Search for the cell housing the specified text and yield its [x, y] center coordinate. 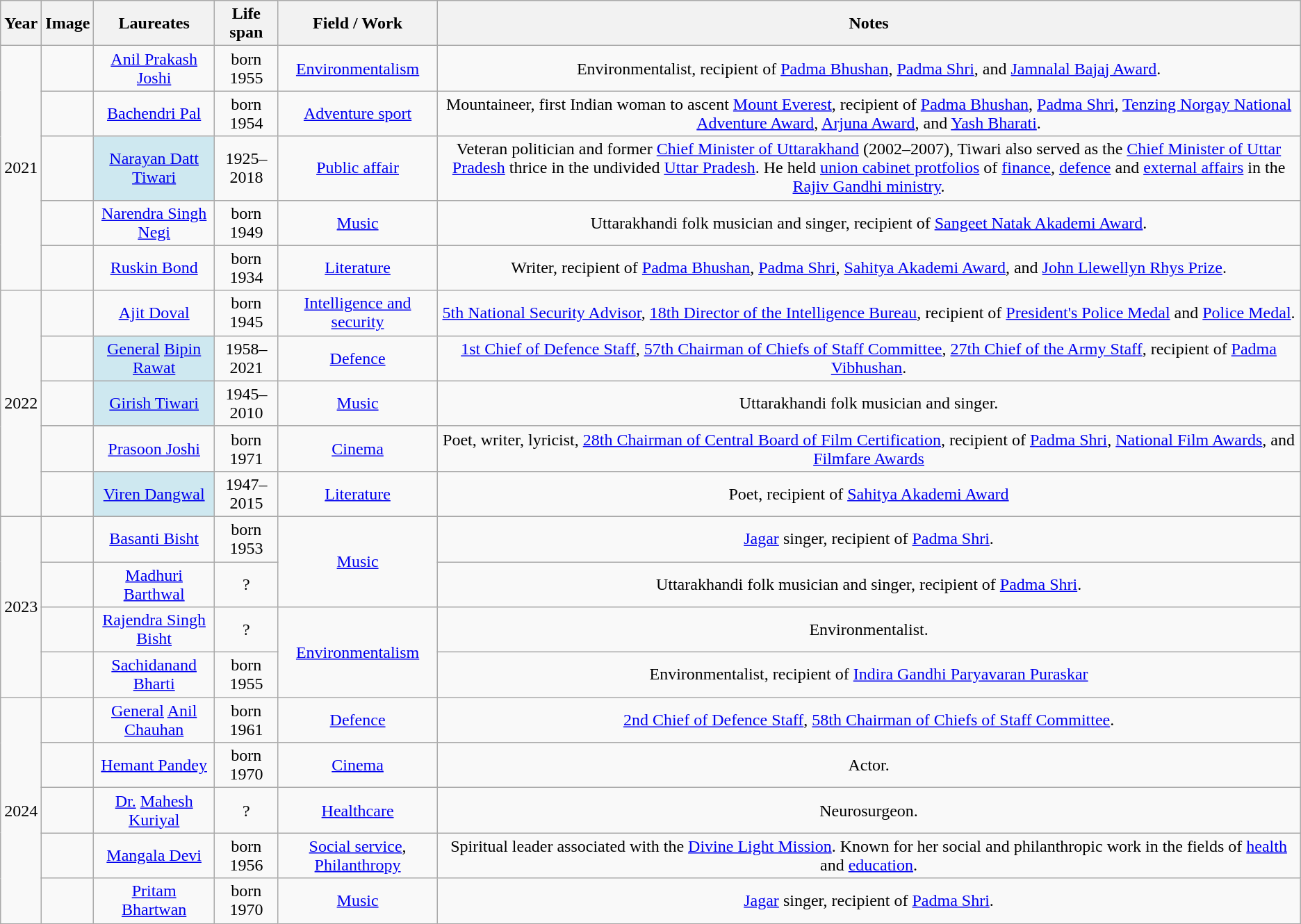
2024 [21, 810]
Rajendra Singh Bisht [154, 629]
Madhuri Barthwal [154, 584]
Intelligence and security [357, 313]
Environmentalist. [869, 629]
Year [21, 24]
Notes [869, 24]
Writer, recipient of Padma Bhushan, Padma Shri, Sahitya Akademi Award, and John Llewellyn Rhys Prize. [869, 268]
born 1954 [246, 114]
Viren Dangwal [154, 493]
Life span [246, 24]
Basanti Bisht [154, 539]
born 1945 [246, 313]
Social service, Philanthropy [357, 856]
Prasoon Joshi [154, 449]
Public affair [357, 168]
Healthcare [357, 810]
Mangala Devi [154, 856]
Image [68, 24]
Ruskin Bond [154, 268]
born 1956 [246, 856]
Anil Prakash Joshi [154, 68]
Actor. [869, 766]
Neurosurgeon. [869, 810]
Pritam Bhartwan [154, 900]
Narendra Singh Negi [154, 222]
2022 [21, 403]
2021 [21, 168]
2nd Chief of Defence Staff, 58th Chairman of Chiefs of Staff Committee. [869, 720]
Dr. Mahesh Kuriyal [154, 810]
Spiritual leader associated with the Divine Light Mission. Known for her social and philanthropic work in the fields of health and education. [869, 856]
Narayan Datt Tiwari [154, 168]
Field / Work [357, 24]
1st Chief of Defence Staff, 57th Chairman of Chiefs of Staff Committee, 27th Chief of the Army Staff, recipient of Padma Vibhushan. [869, 358]
1945–2010 [246, 403]
Environmentalist, recipient of Padma Bhushan, Padma Shri, and Jamnalal Bajaj Award. [869, 68]
1958–2021 [246, 358]
1925–2018 [246, 168]
Girish Tiwari [154, 403]
General Anil Chauhan [154, 720]
born 1949 [246, 222]
born 1934 [246, 268]
born 1953 [246, 539]
born 1961 [246, 720]
Bachendri Pal [154, 114]
Ajit Doval [154, 313]
Uttarakhandi folk musician and singer. [869, 403]
5th National Security Advisor, 18th Director of the Intelligence Bureau, recipient of President's Police Medal and Police Medal. [869, 313]
2023 [21, 607]
Adventure sport [357, 114]
Uttarakhandi folk musician and singer, recipient of Padma Shri. [869, 584]
Uttarakhandi folk musician and singer, recipient of Sangeet Natak Akademi Award. [869, 222]
Poet, recipient of Sahitya Akademi Award [869, 493]
Poet, writer, lyricist, 28th Chairman of Central Board of Film Certification, recipient of Padma Shri, National Film Awards, and Filmfare Awards [869, 449]
1947–2015 [246, 493]
Laureates [154, 24]
Environmentalist, recipient of Indira Gandhi Paryavaran Puraskar [869, 675]
Hemant Pandey [154, 766]
General Bipin Rawat [154, 358]
born 1971 [246, 449]
Sachidanand Bharti [154, 675]
